Return (x, y) of the center of cell containing provided text 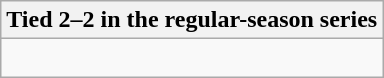
Tied 2–2 in the regular-season series (192, 20)
